Capture the cell that displays the provided text and extract its [X, Y] central coordinate. 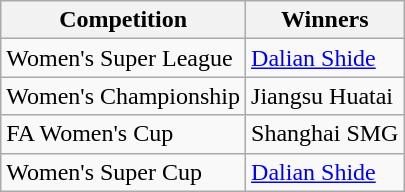
FA Women's Cup [124, 134]
Competition [124, 20]
Women's Super Cup [124, 172]
Jiangsu Huatai [325, 96]
Winners [325, 20]
Shanghai SMG [325, 134]
Women's Championship [124, 96]
Women's Super League [124, 58]
